Scan for the cell matching the given text and deliver its [X, Y] coordinate at center. 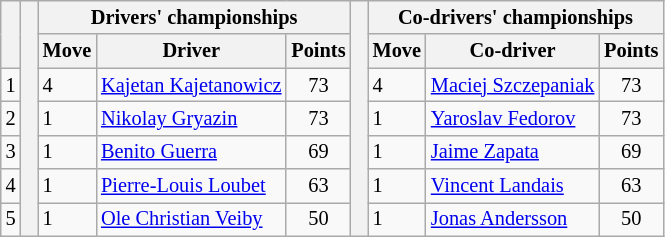
2 [11, 118]
Ole Christian Veiby [191, 219]
Vincent Landais [512, 186]
Kajetan Kajetanowicz [191, 85]
Co-driver [512, 51]
Benito Guerra [191, 152]
5 [11, 219]
Nikolay Gryazin [191, 118]
Drivers' championships [194, 17]
Co-drivers' championships [516, 17]
Pierre-Louis Loubet [191, 186]
3 [11, 152]
Jaime Zapata [512, 152]
Maciej Szczepaniak [512, 85]
Jonas Andersson [512, 219]
Driver [191, 51]
Yaroslav Fedorov [512, 118]
